For the text-containing cell, return its midpoint in (X, Y) coordinate format. 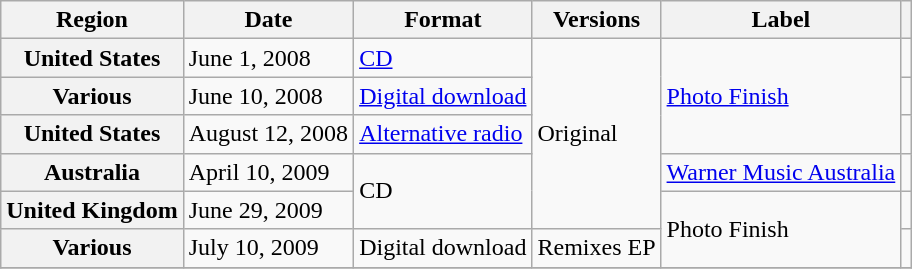
June 1, 2008 (268, 58)
Label (781, 20)
United Kingdom (92, 210)
Australia (92, 172)
June 10, 2008 (268, 96)
Alternative radio (443, 134)
April 10, 2009 (268, 172)
August 12, 2008 (268, 134)
Region (92, 20)
Remixes EP (596, 248)
June 29, 2009 (268, 210)
Warner Music Australia (781, 172)
Versions (596, 20)
July 10, 2009 (268, 248)
Format (443, 20)
Original (596, 134)
Date (268, 20)
